Return [X, Y] of the center of cell containing provided text 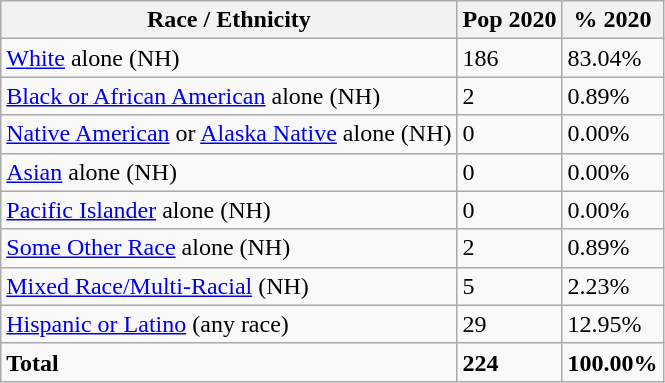
Total [229, 362]
83.04% [612, 58]
Race / Ethnicity [229, 20]
Native American or Alaska Native alone (NH) [229, 134]
Black or African American alone (NH) [229, 96]
5 [510, 286]
2.23% [612, 286]
% 2020 [612, 20]
Some Other Race alone (NH) [229, 248]
Pop 2020 [510, 20]
100.00% [612, 362]
186 [510, 58]
Pacific Islander alone (NH) [229, 210]
Mixed Race/Multi-Racial (NH) [229, 286]
29 [510, 324]
12.95% [612, 324]
224 [510, 362]
Hispanic or Latino (any race) [229, 324]
Asian alone (NH) [229, 172]
White alone (NH) [229, 58]
